Extract the (X, Y) coordinate from the center of the cell holding the provided text.  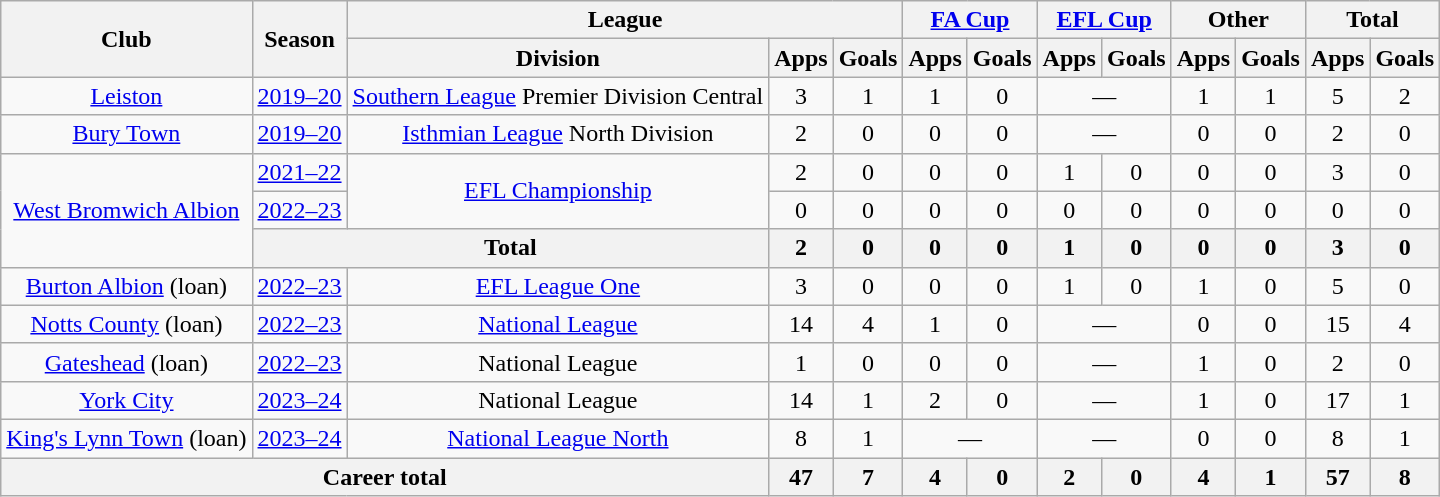
Southern League Premier Division Central (558, 96)
47 (801, 477)
West Bromwich Albion (126, 210)
Club (126, 39)
Bury Town (126, 134)
Isthmian League North Division (558, 134)
Leiston (126, 96)
EFL Championship (558, 191)
League (625, 20)
17 (1337, 400)
Gateshead (loan) (126, 362)
National League North (558, 438)
57 (1337, 477)
Division (558, 58)
King's Lynn Town (loan) (126, 438)
EFL League One (558, 286)
FA Cup (970, 20)
Notts County (loan) (126, 324)
Burton Albion (loan) (126, 286)
Season (300, 39)
York City (126, 400)
Career total (385, 477)
EFL Cup (1104, 20)
Other (1238, 20)
2021–22 (300, 172)
7 (868, 477)
15 (1337, 324)
